Provide the (x, y) coordinate of the cell's center where the given text is located.  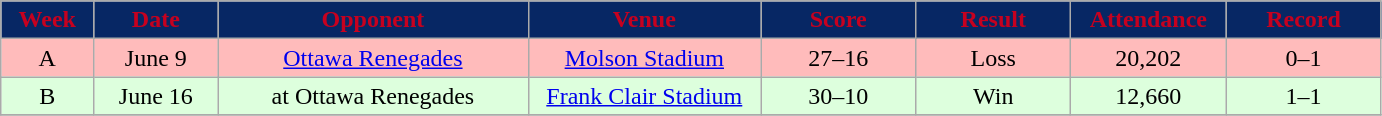
June 9 (156, 58)
Score (838, 20)
Loss (994, 58)
30–10 (838, 96)
Attendance (1148, 20)
Frank Clair Stadium (644, 96)
0–1 (1304, 58)
20,202 (1148, 58)
Week (48, 20)
Ottawa Renegades (373, 58)
Date (156, 20)
June 16 (156, 96)
at Ottawa Renegades (373, 96)
Opponent (373, 20)
Molson Stadium (644, 58)
Record (1304, 20)
Venue (644, 20)
B (48, 96)
Result (994, 20)
A (48, 58)
Win (994, 96)
12,660 (1148, 96)
1–1 (1304, 96)
27–16 (838, 58)
